Find where the given text appears and provide that cell's center as (x, y) coordinate. 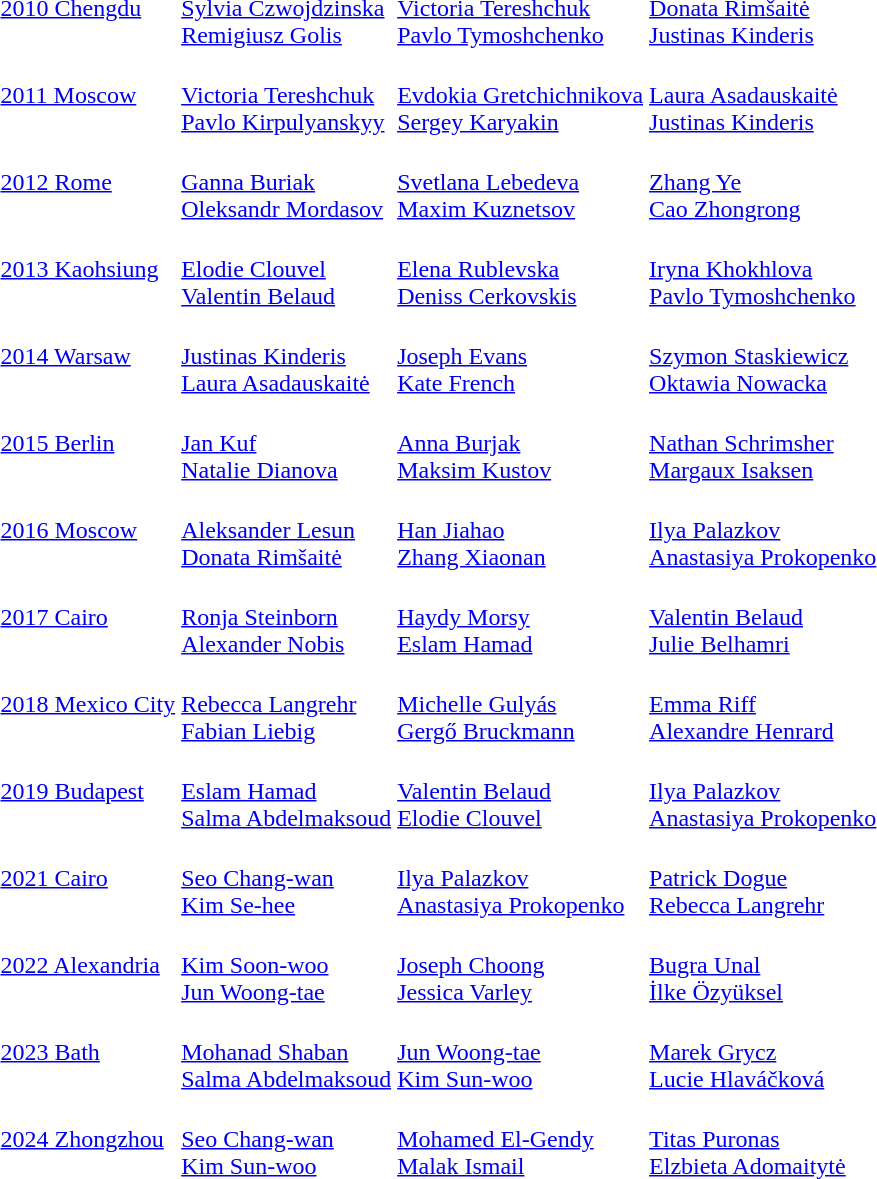
Eslam HamadSalma Abdelmaksoud (286, 791)
Joseph ChoongJessica Varley (520, 965)
Jan KufNatalie Dianova (286, 443)
Joseph EvansKate French (520, 356)
Aleksander LesunDonata Rimšaitė (286, 530)
Evdokia GretchichnikovaSergey Karyakin (520, 95)
Rebecca LangrehrFabian Liebig (286, 704)
Ilya PalazkovAnastasiya Prokopenko (520, 878)
Jun Woong-taeKim Sun-woo (520, 1052)
Elodie ClouvelValentin Belaud (286, 269)
Seo Chang-wanKim Se-hee (286, 878)
Kim Soon-wooJun Woong-tae (286, 965)
Anna BurjakMaksim Kustov (520, 443)
Han JiahaoZhang Xiaonan (520, 530)
Elena RublevskaDeniss Cerkovskis (520, 269)
Svetlana LebedevaMaxim Kuznetsov (520, 182)
Haydy MorsyEslam Hamad (520, 617)
Valentin BelaudElodie Clouvel (520, 791)
Justinas KinderisLaura Asadauskaitė (286, 356)
Mohanad ShabanSalma Abdelmaksoud (286, 1052)
Victoria TereshchukPavlo Kirpulyanskyy (286, 95)
Michelle GulyásGergő Bruckmann (520, 704)
Ganna BuriakOleksandr Mordasov (286, 182)
Ronja SteinbornAlexander Nobis (286, 617)
